Return (x, y) of the center of cell containing provided text 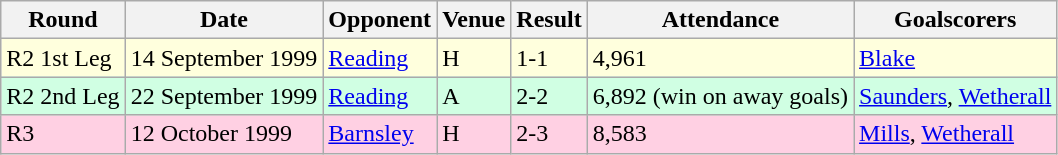
R2 2nd Leg (63, 96)
4,961 (720, 58)
Saunders, Wetherall (956, 96)
Result (549, 20)
R3 (63, 134)
1-1 (549, 58)
Opponent (380, 20)
Blake (956, 58)
22 September 1999 (224, 96)
Venue (474, 20)
A (474, 96)
Goalscorers (956, 20)
Attendance (720, 20)
Round (63, 20)
8,583 (720, 134)
6,892 (win on away goals) (720, 96)
Date (224, 20)
R2 1st Leg (63, 58)
Barnsley (380, 134)
12 October 1999 (224, 134)
2-3 (549, 134)
2-2 (549, 96)
Mills, Wetherall (956, 134)
14 September 1999 (224, 58)
